Output the (x, y) coordinate of the center of the cell containing the given text.  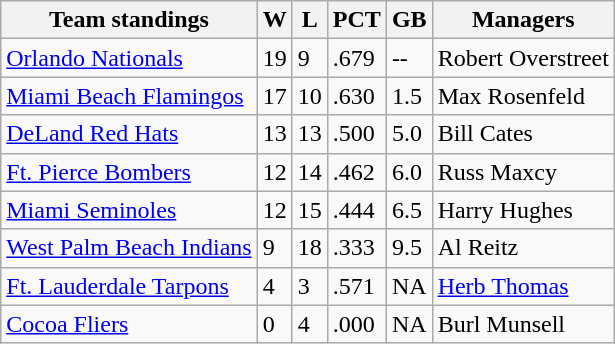
Bill Cates (523, 134)
Team standings (129, 20)
14 (310, 172)
Al Reitz (523, 248)
.444 (356, 210)
Herb Thomas (523, 286)
6.5 (409, 210)
Burl Munsell (523, 324)
W (274, 20)
Orlando Nationals (129, 58)
Robert Overstreet (523, 58)
19 (274, 58)
3 (310, 286)
0 (274, 324)
17 (274, 96)
Miami Beach Flamingos (129, 96)
.500 (356, 134)
L (310, 20)
.571 (356, 286)
18 (310, 248)
Max Rosenfeld (523, 96)
DeLand Red Hats (129, 134)
9.5 (409, 248)
Managers (523, 20)
Cocoa Fliers (129, 324)
.462 (356, 172)
.333 (356, 248)
15 (310, 210)
Ft. Pierce Bombers (129, 172)
1.5 (409, 96)
West Palm Beach Indians (129, 248)
Miami Seminoles (129, 210)
5.0 (409, 134)
Harry Hughes (523, 210)
6.0 (409, 172)
.000 (356, 324)
.630 (356, 96)
Russ Maxcy (523, 172)
GB (409, 20)
Ft. Lauderdale Tarpons (129, 286)
PCT (356, 20)
-- (409, 58)
10 (310, 96)
.679 (356, 58)
